Search for the cell housing the specified text and yield its [x, y] center coordinate. 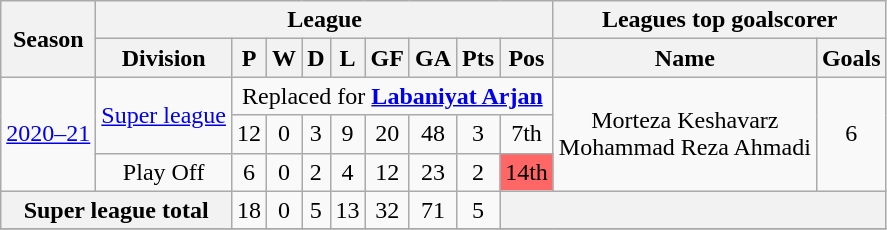
Super league total [116, 210]
Goals [851, 58]
P [248, 58]
20 [387, 134]
GA [432, 58]
18 [248, 210]
Season [48, 39]
Pts [478, 58]
Play Off [164, 172]
Leagues top goalscorer [720, 20]
League [325, 20]
Pos [527, 58]
GF [387, 58]
9 [348, 134]
Division [164, 58]
L [348, 58]
Super league [164, 115]
Replaced for Labaniyat Arjan [392, 96]
13 [348, 210]
W [284, 58]
Name [684, 58]
14th [527, 172]
32 [387, 210]
Morteza Keshavarz Mohammad Reza Ahmadi [684, 134]
4 [348, 172]
2020–21 [48, 134]
48 [432, 134]
71 [432, 210]
7th [527, 134]
D [316, 58]
23 [432, 172]
